Extract the [X, Y] coordinate from the center of the cell holding the provided text.  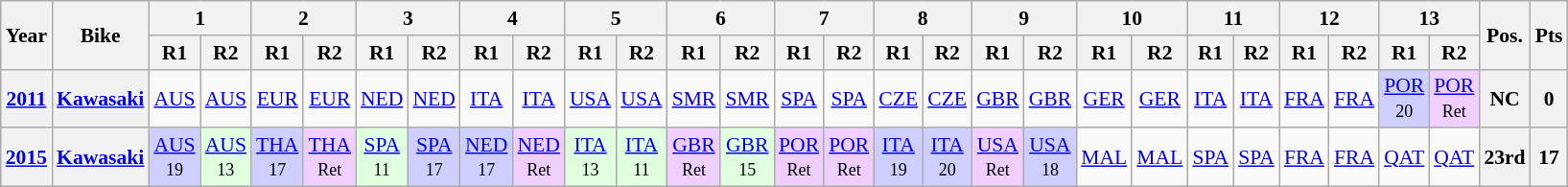
11 [1233, 18]
USARet [997, 157]
8 [923, 18]
1 [199, 18]
AUS19 [175, 157]
4 [512, 18]
2 [303, 18]
2015 [27, 157]
Bike [100, 35]
SPA17 [433, 157]
POR20 [1404, 98]
ITA11 [641, 157]
5 [616, 18]
NEDRet [538, 157]
THARet [329, 157]
13 [1429, 18]
NED17 [486, 157]
Pos. [1504, 35]
12 [1329, 18]
USA18 [1051, 157]
GBRRet [694, 157]
SPA11 [382, 157]
NC [1504, 98]
7 [824, 18]
0 [1550, 98]
GBR15 [747, 157]
AUS13 [226, 157]
Pts [1550, 35]
6 [721, 18]
10 [1132, 18]
THA17 [277, 157]
23rd [1504, 157]
3 [409, 18]
9 [1024, 18]
2011 [27, 98]
17 [1550, 157]
Year [27, 35]
ITA13 [591, 157]
ITA19 [898, 157]
ITA20 [948, 157]
